Determine the [X, Y] coordinate at the center of the cell enclosing the given text.  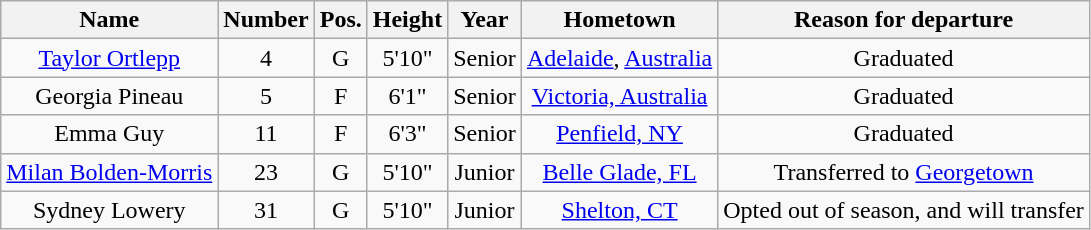
Penfield, NY [619, 134]
Sydney Lowery [110, 210]
Reason for departure [904, 20]
6'3" [407, 134]
Name [110, 20]
5 [266, 96]
Opted out of season, and will transfer [904, 210]
Georgia Pineau [110, 96]
Victoria, Australia [619, 96]
Milan Bolden-Morris [110, 172]
Year [485, 20]
31 [266, 210]
Emma Guy [110, 134]
11 [266, 134]
23 [266, 172]
Hometown [619, 20]
Height [407, 20]
Transferred to Georgetown [904, 172]
Number [266, 20]
Pos. [340, 20]
6'1" [407, 96]
Shelton, CT [619, 210]
4 [266, 58]
Belle Glade, FL [619, 172]
Taylor Ortlepp [110, 58]
Adelaide, Australia [619, 58]
